For the text-containing cell, return its midpoint in (X, Y) coordinate format. 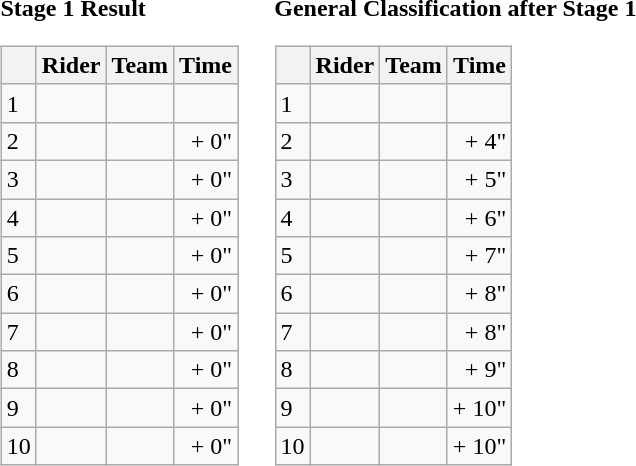
+ 6" (479, 217)
+ 5" (479, 179)
+ 9" (479, 370)
+ 7" (479, 256)
+ 4" (479, 141)
